For the text-containing cell, return its midpoint in (x, y) coordinate format. 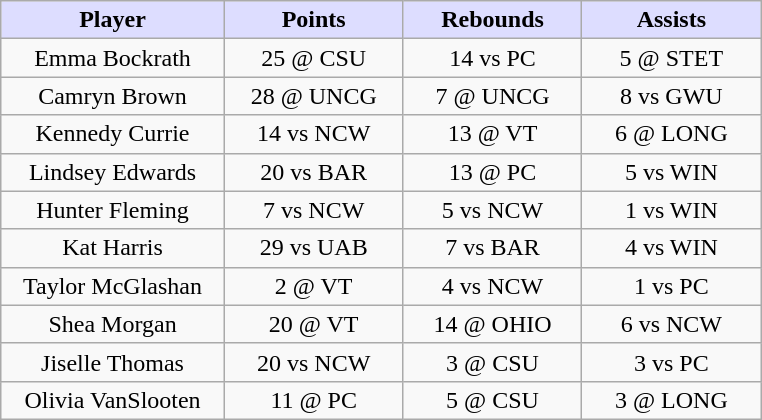
5 @ STET (672, 58)
Jiselle Thomas (113, 362)
Player (113, 20)
20 vs BAR (314, 172)
28 @ UNCG (314, 96)
11 @ PC (314, 400)
14 vs PC (492, 58)
4 vs NCW (492, 286)
Assists (672, 20)
13 @ PC (492, 172)
4 vs WIN (672, 248)
Taylor McGlashan (113, 286)
Rebounds (492, 20)
Kat Harris (113, 248)
Camryn Brown (113, 96)
1 vs WIN (672, 210)
29 vs UAB (314, 248)
20 @ VT (314, 324)
20 vs NCW (314, 362)
5 vs WIN (672, 172)
13 @ VT (492, 134)
6 @ LONG (672, 134)
6 vs NCW (672, 324)
Hunter Fleming (113, 210)
Olivia VanSlooten (113, 400)
Shea Morgan (113, 324)
3 @ LONG (672, 400)
Lindsey Edwards (113, 172)
Points (314, 20)
7 @ UNCG (492, 96)
1 vs PC (672, 286)
5 @ CSU (492, 400)
Emma Bockrath (113, 58)
25 @ CSU (314, 58)
Kennedy Currie (113, 134)
3 @ CSU (492, 362)
14 vs NCW (314, 134)
5 vs NCW (492, 210)
14 @ OHIO (492, 324)
3 vs PC (672, 362)
8 vs GWU (672, 96)
7 vs NCW (314, 210)
2 @ VT (314, 286)
7 vs BAR (492, 248)
